Locate the cell with the specified text and output its (x, y) center coordinate. 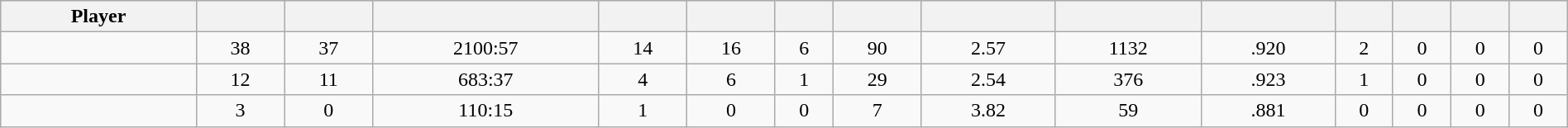
59 (1128, 111)
2.57 (988, 48)
90 (877, 48)
.881 (1269, 111)
11 (329, 79)
3 (240, 111)
29 (877, 79)
38 (240, 48)
2 (1364, 48)
Player (99, 17)
376 (1128, 79)
7 (877, 111)
37 (329, 48)
12 (240, 79)
14 (643, 48)
.923 (1269, 79)
16 (731, 48)
110:15 (486, 111)
1132 (1128, 48)
683:37 (486, 79)
.920 (1269, 48)
2.54 (988, 79)
2100:57 (486, 48)
3.82 (988, 111)
4 (643, 79)
